Find where the given text appears and provide that cell's center as [x, y] coordinate. 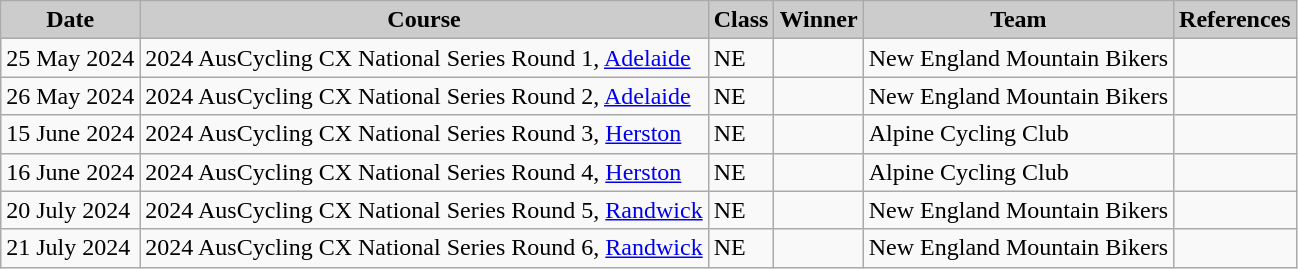
Team [1018, 20]
2024 AusCycling CX National Series Round 4, Herston [424, 172]
21 July 2024 [70, 248]
16 June 2024 [70, 172]
25 May 2024 [70, 58]
2024 AusCycling CX National Series Round 3, Herston [424, 134]
Course [424, 20]
26 May 2024 [70, 96]
2024 AusCycling CX National Series Round 6, Randwick [424, 248]
20 July 2024 [70, 210]
2024 AusCycling CX National Series Round 2, Adelaide [424, 96]
Date [70, 20]
Class [741, 20]
15 June 2024 [70, 134]
2024 AusCycling CX National Series Round 1, Adelaide [424, 58]
2024 AusCycling CX National Series Round 5, Randwick [424, 210]
References [1236, 20]
Winner [818, 20]
